Capture the cell that displays the provided text and extract its [X, Y] central coordinate. 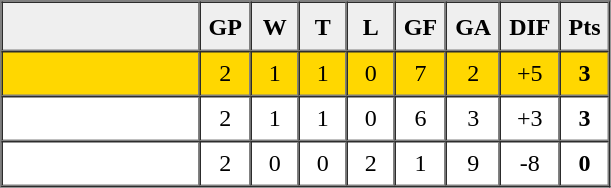
7 [420, 74]
-8 [530, 164]
+5 [530, 74]
DIF [530, 27]
L [371, 27]
T [323, 27]
9 [473, 164]
+3 [530, 118]
GF [420, 27]
GA [473, 27]
W [275, 27]
Pts [585, 27]
GP [226, 27]
6 [420, 118]
